Determine the [x, y] coordinate at the center of the cell enclosing the given text.  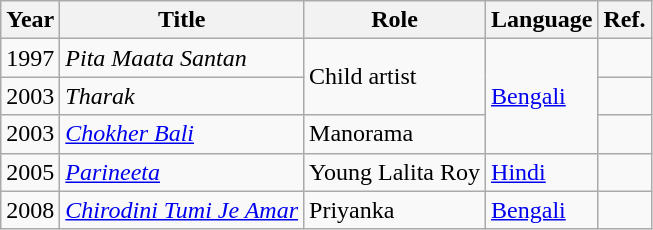
Manorama [395, 134]
Chokher Bali [182, 134]
Language [542, 20]
Parineeta [182, 172]
Child artist [395, 77]
1997 [30, 58]
Young Lalita Roy [395, 172]
Ref. [624, 20]
Role [395, 20]
Tharak [182, 96]
2008 [30, 210]
Pita Maata Santan [182, 58]
Year [30, 20]
2005 [30, 172]
Hindi [542, 172]
Priyanka [395, 210]
Chirodini Tumi Je Amar [182, 210]
Title [182, 20]
